Extract the (x, y) coordinate from the center of the cell holding the provided text.  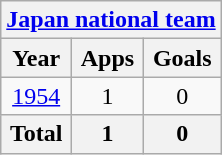
Goals (182, 58)
Total (36, 134)
Apps (108, 58)
1954 (36, 96)
Japan national team (111, 20)
Year (36, 58)
